Return the (x, y) coordinate for the center point of the cell that contains the specified text.  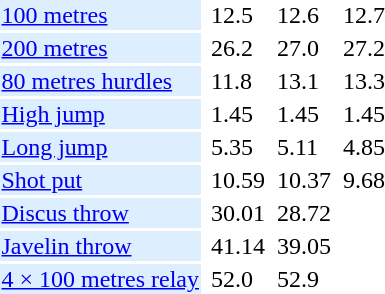
10.37 (304, 180)
5.35 (238, 147)
28.72 (304, 213)
Long jump (100, 147)
12.5 (238, 15)
52.0 (238, 279)
Javelin throw (100, 246)
5.11 (304, 147)
12.6 (304, 15)
52.9 (304, 279)
13.1 (304, 81)
Shot put (100, 180)
26.2 (238, 48)
27.0 (304, 48)
High jump (100, 114)
100 metres (100, 15)
41.14 (238, 246)
4 × 100 metres relay (100, 279)
11.8 (238, 81)
80 metres hurdles (100, 81)
30.01 (238, 213)
39.05 (304, 246)
10.59 (238, 180)
200 metres (100, 48)
Discus throw (100, 213)
